Detect which cell encompasses the target text, then output its (x, y) center coordinate. 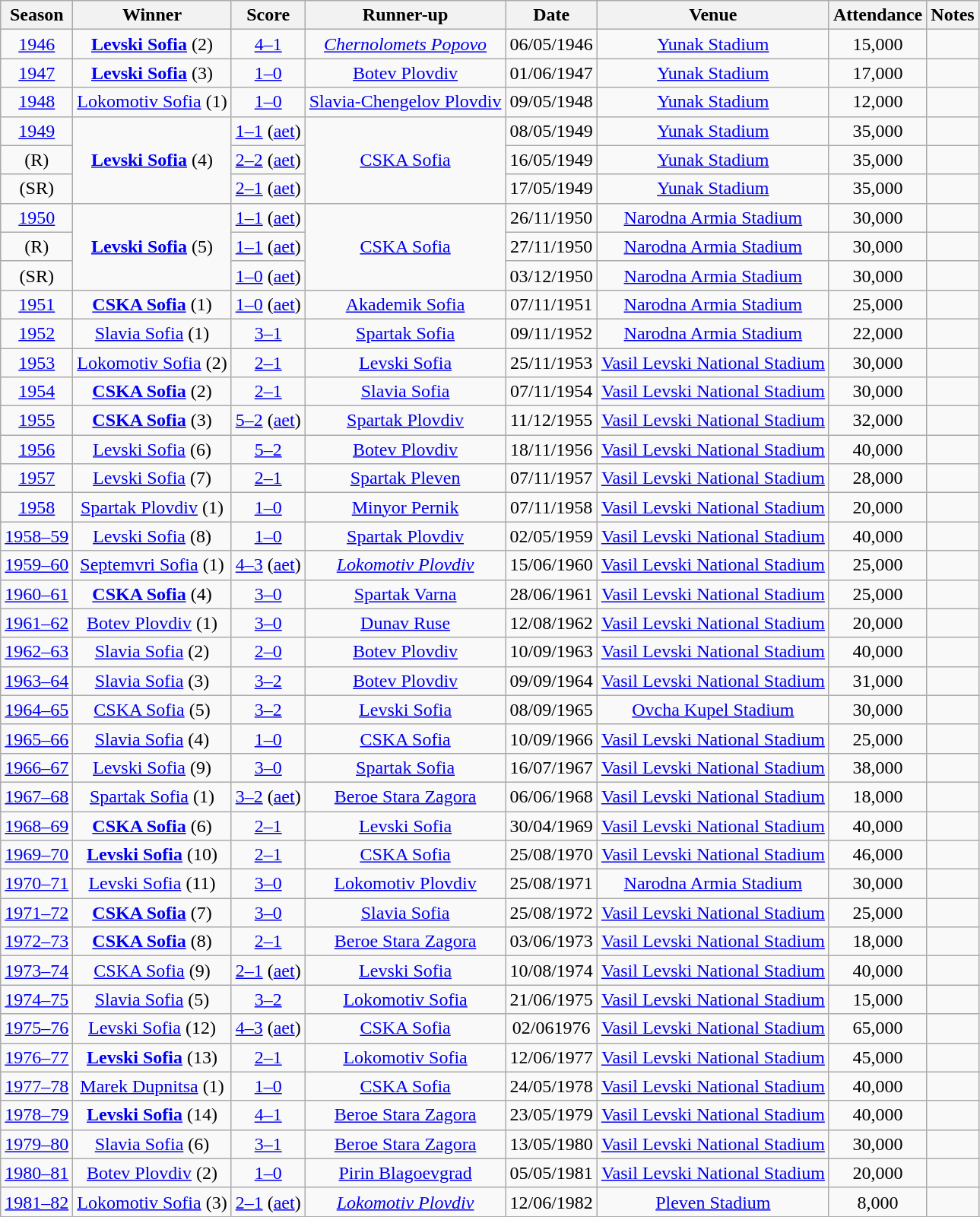
1979–80 (36, 1144)
31,000 (877, 681)
13/05/1980 (551, 1144)
2–2 (aet) (268, 160)
38,000 (877, 767)
Slavia-Chengelov Plovdiv (405, 102)
CSKA Sofia (3) (152, 421)
06/06/1968 (551, 796)
24/05/1978 (551, 1086)
07/11/1958 (551, 507)
1965–66 (36, 739)
Attendance (877, 15)
09/09/1964 (551, 681)
Septemvri Sofia (1) (152, 565)
22,000 (877, 333)
11/12/1955 (551, 421)
Levski Sofia (10) (152, 855)
Winner (152, 15)
1971–72 (36, 913)
Date (551, 15)
07/11/1951 (551, 304)
10/08/1974 (551, 971)
Spartak Sofia (1) (152, 796)
Lokomotiv Sofia (1) (152, 102)
10/09/1966 (551, 739)
1947 (36, 73)
Levski Sofia (13) (152, 1057)
26/11/1950 (551, 218)
21/06/1975 (551, 999)
Runner-up (405, 15)
CSKA Sofia (6) (152, 825)
16/05/1949 (551, 160)
CSKA Sofia (1) (152, 304)
17,000 (877, 73)
08/05/1949 (551, 131)
Chernolomets Popovo (405, 44)
Notes (953, 15)
01/06/1947 (551, 73)
Spartak Varna (405, 594)
Spartak Plovdiv (1) (152, 507)
18/11/1956 (551, 450)
25/08/1970 (551, 855)
Pleven Stadium (713, 1202)
03/12/1950 (551, 275)
CSKA Sofia (2) (152, 392)
28/06/1961 (551, 594)
23/05/1979 (551, 1115)
27/11/1950 (551, 246)
CSKA Sofia (4) (152, 594)
02/05/1959 (551, 536)
Levski Sofia (2) (152, 44)
1975–76 (36, 1028)
Levski Sofia (11) (152, 884)
1946 (36, 44)
Levski Sofia (4) (152, 160)
CSKA Sofia (5) (152, 710)
Levski Sofia (9) (152, 767)
08/09/1965 (551, 710)
65,000 (877, 1028)
Levski Sofia (8) (152, 536)
25/08/1971 (551, 884)
8,000 (877, 1202)
5–2 (268, 450)
Lokomotiv Sofia (3) (152, 1202)
1969–70 (36, 855)
1955 (36, 421)
12/08/1962 (551, 623)
Pirin Blagoevgrad (405, 1173)
Slavia Sofia (3) (152, 681)
1978–79 (36, 1115)
CSKA Sofia (8) (152, 942)
5–2 (aet) (268, 421)
1966–67 (36, 767)
30/04/1969 (551, 825)
Levski Sofia (3) (152, 73)
07/11/1954 (551, 392)
Botev Plovdiv (1) (152, 623)
Slavia Sofia (6) (152, 1144)
02/061976 (551, 1028)
15/06/1960 (551, 565)
1963–64 (36, 681)
1980–81 (36, 1173)
1954 (36, 392)
Marek Dupnitsa (1) (152, 1086)
1948 (36, 102)
1959–60 (36, 565)
CSKA Sofia (9) (152, 971)
Akademik Sofia (405, 304)
Season (36, 15)
Venue (713, 15)
Lokomotiv Sofia (2) (152, 363)
Slavia Sofia (1) (152, 333)
Spartak Pleven (405, 478)
03/06/1973 (551, 942)
1957 (36, 478)
1949 (36, 131)
3–2 (aet) (268, 796)
Levski Sofia (7) (152, 478)
1958 (36, 507)
32,000 (877, 421)
1950 (36, 218)
Ovcha Kupel Stadium (713, 710)
1977–78 (36, 1086)
28,000 (877, 478)
Score (268, 15)
09/11/1952 (551, 333)
12/06/1977 (551, 1057)
46,000 (877, 855)
1962–63 (36, 652)
45,000 (877, 1057)
Levski Sofia (14) (152, 1115)
Slavia Sofia (4) (152, 739)
10/09/1963 (551, 652)
09/05/1948 (551, 102)
25/11/1953 (551, 363)
1960–61 (36, 594)
1964–65 (36, 710)
16/07/1967 (551, 767)
1981–82 (36, 1202)
1956 (36, 450)
1958–59 (36, 536)
12,000 (877, 102)
05/05/1981 (551, 1173)
25/08/1972 (551, 913)
07/11/1957 (551, 478)
Botev Plovdiv (2) (152, 1173)
1961–62 (36, 623)
Slavia Sofia (5) (152, 999)
1974–75 (36, 999)
06/05/1946 (551, 44)
Dunav Ruse (405, 623)
2–0 (268, 652)
1953 (36, 363)
1952 (36, 333)
Minyor Pernik (405, 507)
Levski Sofia (6) (152, 450)
Levski Sofia (5) (152, 246)
1967–68 (36, 796)
1970–71 (36, 884)
1972–73 (36, 942)
1973–74 (36, 971)
1951 (36, 304)
12/06/1982 (551, 1202)
1976–77 (36, 1057)
17/05/1949 (551, 189)
Slavia Sofia (2) (152, 652)
CSKA Sofia (7) (152, 913)
Levski Sofia (12) (152, 1028)
1968–69 (36, 825)
